Capture the cell that displays the provided text and extract its [X, Y] central coordinate. 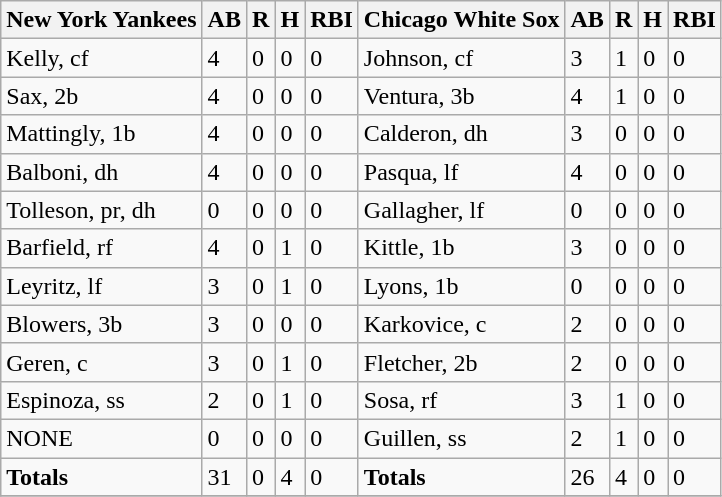
Guillen, ss [462, 438]
Sax, 2b [102, 96]
31 [224, 477]
Tolleson, pr, dh [102, 210]
Espinoza, ss [102, 400]
Mattingly, 1b [102, 134]
Sosa, rf [462, 400]
Lyons, 1b [462, 286]
Blowers, 3b [102, 324]
New York Yankees [102, 20]
Barfield, rf [102, 248]
Pasqua, lf [462, 172]
NONE [102, 438]
Johnson, cf [462, 58]
Kittle, 1b [462, 248]
26 [587, 477]
Ventura, 3b [462, 96]
Fletcher, 2b [462, 362]
Gallagher, lf [462, 210]
Chicago White Sox [462, 20]
Balboni, dh [102, 172]
Calderon, dh [462, 134]
Kelly, cf [102, 58]
Leyritz, lf [102, 286]
Karkovice, c [462, 324]
Geren, c [102, 362]
